Extract the (X, Y) coordinate from the center of the cell holding the provided text.  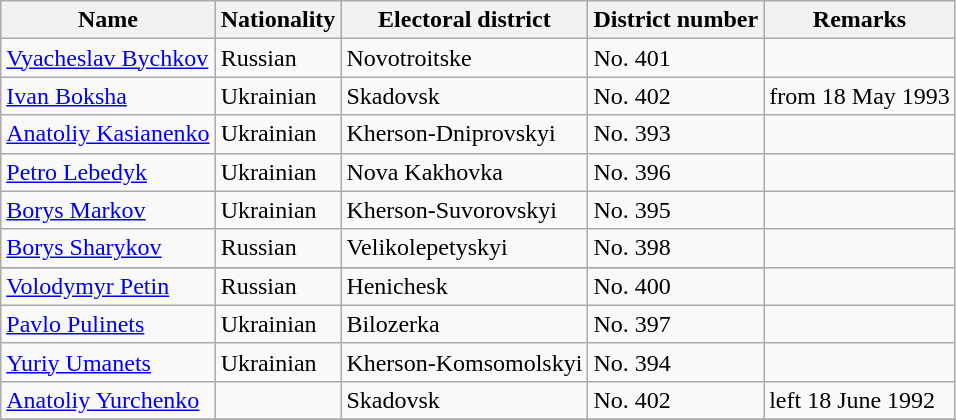
Electoral district (464, 20)
from 18 May 1993 (860, 96)
Henichesk (464, 286)
left 18 June 1992 (860, 400)
Novotroitske (464, 58)
District number (676, 20)
No. 400 (676, 286)
Vyacheslav Bychkov (108, 58)
Anatoliy Kasianenko (108, 134)
Borys Markov (108, 210)
Kherson-Dniprovskyi (464, 134)
Petro Lebedyk (108, 172)
Anatoliy Yurchenko (108, 400)
No. 393 (676, 134)
Borys Sharykov (108, 248)
No. 397 (676, 324)
No. 401 (676, 58)
Nova Kakhovka (464, 172)
Kherson-Komsomolskyi (464, 362)
Remarks (860, 20)
Bilozerka (464, 324)
Velikolepetyskyi (464, 248)
Nationality (278, 20)
Yuriy Umanets (108, 362)
Ivan Boksha (108, 96)
No. 396 (676, 172)
Name (108, 20)
No. 394 (676, 362)
Pavlo Pulinets (108, 324)
Kherson-Suvorovskyi (464, 210)
Volodymyr Petin (108, 286)
No. 398 (676, 248)
No. 395 (676, 210)
